Capture the cell that displays the provided text and extract its (X, Y) central coordinate. 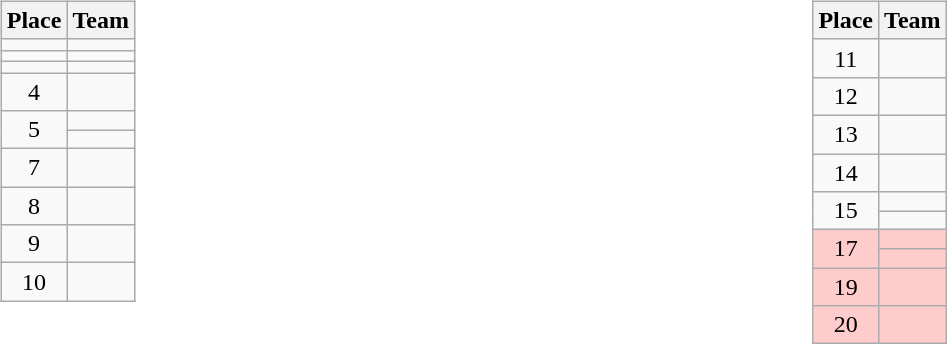
4 (34, 91)
17 (846, 249)
9 (34, 244)
12 (846, 96)
10 (34, 282)
15 (846, 211)
20 (846, 325)
11 (846, 58)
13 (846, 134)
7 (34, 168)
5 (34, 130)
14 (846, 173)
8 (34, 206)
19 (846, 287)
